Return (x, y) of the center of cell containing provided text 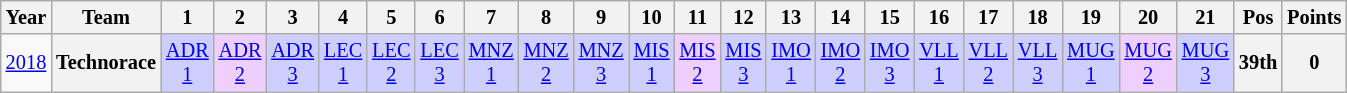
3 (292, 17)
IMO1 (790, 63)
MIS1 (652, 63)
1 (188, 17)
6 (439, 17)
5 (391, 17)
39th (1258, 63)
VLL3 (1038, 63)
ADR3 (292, 63)
2018 (26, 63)
10 (652, 17)
MIS2 (697, 63)
LEC1 (343, 63)
0 (1314, 63)
16 (938, 17)
20 (1148, 17)
IMO3 (890, 63)
2 (240, 17)
11 (697, 17)
MNZ1 (492, 63)
MUG1 (1090, 63)
15 (890, 17)
MNZ3 (602, 63)
Pos (1258, 17)
21 (1206, 17)
Year (26, 17)
VLL2 (988, 63)
LEC3 (439, 63)
ADR1 (188, 63)
MUG3 (1206, 63)
IMO2 (840, 63)
4 (343, 17)
7 (492, 17)
LEC2 (391, 63)
9 (602, 17)
Team (106, 17)
Technorace (106, 63)
8 (546, 17)
13 (790, 17)
VLL1 (938, 63)
17 (988, 17)
18 (1038, 17)
MIS3 (743, 63)
19 (1090, 17)
MUG2 (1148, 63)
14 (840, 17)
ADR2 (240, 63)
Points (1314, 17)
12 (743, 17)
MNZ2 (546, 63)
